Output the [x, y] coordinate of the center of the cell containing the given text.  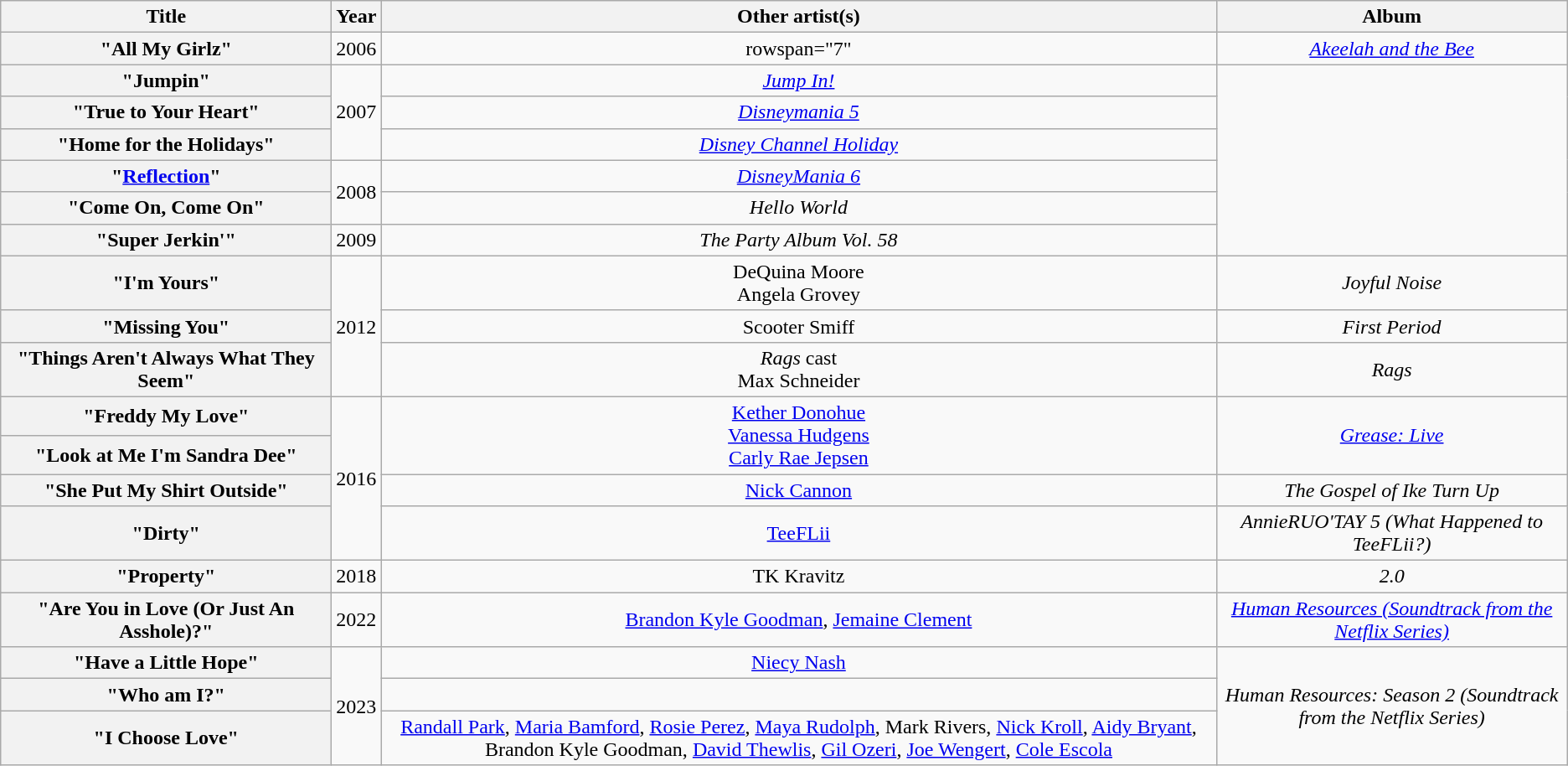
Nick Cannon [799, 490]
Rags castMax Schneider [799, 369]
2006 [357, 49]
Kether DonohueVanessa HudgensCarly Rae Jepsen [799, 435]
Jump In! [799, 80]
Grease: Live [1392, 435]
rowspan="7" [799, 49]
2007 [357, 112]
Album [1392, 17]
2016 [357, 478]
"Have a Little Hope" [166, 663]
"Super Jerkin'" [166, 240]
The Gospel of Ike Turn Up [1392, 490]
"Are You in Love (Or Just An Asshole)?" [166, 620]
"She Put My Shirt Outside" [166, 490]
Human Resources: Season 2 (Soundtrack from the Netflix Series) [1392, 706]
"Home for the Holidays" [166, 144]
2008 [357, 192]
"Come On, Come On" [166, 208]
AnnieRUO'TAY 5 (What Happened to TeeFLii?) [1392, 533]
Human Resources (Soundtrack from the Netflix Series) [1392, 620]
Title [166, 17]
Hello World [799, 208]
"Dirty" [166, 533]
Disney Channel Holiday [799, 144]
"Look at Me I'm Sandra Dee" [166, 454]
2012 [357, 326]
Scooter Smiff [799, 326]
Year [357, 17]
"Freddy My Love" [166, 416]
"Who am I?" [166, 695]
Disneymania 5 [799, 112]
TK Kravitz [799, 577]
Other artist(s) [799, 17]
2.0 [1392, 577]
Rags [1392, 369]
"Reflection" [166, 176]
"Things Aren't Always What They Seem" [166, 369]
2022 [357, 620]
"Jumpin" [166, 80]
Brandon Kyle Goodman, Jemaine Clement [799, 620]
First Period [1392, 326]
2018 [357, 577]
Niecy Nash [799, 663]
TeeFLii [799, 533]
"All My Girlz" [166, 49]
Akeelah and the Bee [1392, 49]
DisneyMania 6 [799, 176]
"Missing You" [166, 326]
"I Choose Love" [166, 738]
DeQuina MooreAngela Grovey [799, 283]
"True to Your Heart" [166, 112]
"Property" [166, 577]
2009 [357, 240]
The Party Album Vol. 58 [799, 240]
Joyful Noise [1392, 283]
2023 [357, 706]
"I'm Yours" [166, 283]
